Locate the cell with the specified text and output its (X, Y) center coordinate. 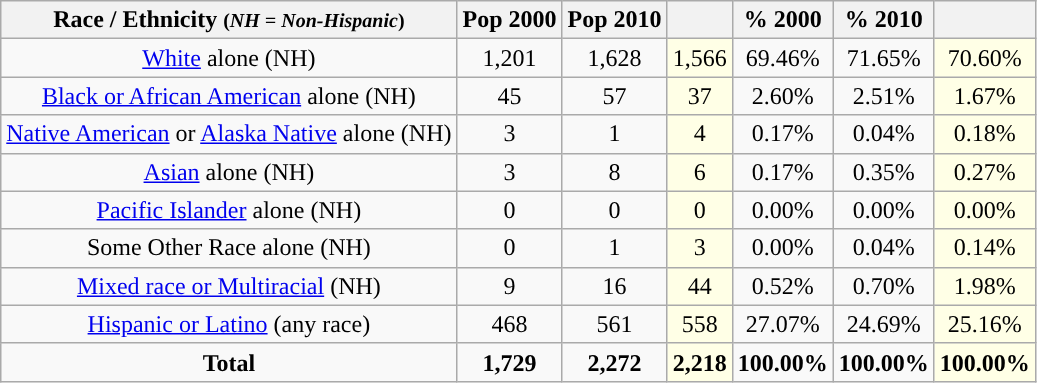
1,566 (700, 58)
45 (510, 96)
1,628 (614, 58)
37 (700, 96)
24.69% (884, 324)
Hispanic or Latino (any race) (229, 324)
2,272 (614, 362)
1,729 (510, 362)
558 (700, 324)
57 (614, 96)
2,218 (700, 362)
71.65% (884, 58)
Pop 2000 (510, 20)
Asian alone (NH) (229, 172)
468 (510, 324)
44 (700, 286)
White alone (NH) (229, 58)
Pacific Islander alone (NH) (229, 210)
0.27% (984, 172)
4 (700, 134)
2.60% (782, 96)
8 (614, 172)
Race / Ethnicity (NH = Non-Hispanic) (229, 20)
70.60% (984, 58)
561 (614, 324)
0.18% (984, 134)
25.16% (984, 324)
Mixed race or Multiracial (NH) (229, 286)
Native American or Alaska Native alone (NH) (229, 134)
% 2010 (884, 20)
Pop 2010 (614, 20)
0.14% (984, 248)
Some Other Race alone (NH) (229, 248)
0.35% (884, 172)
2.51% (884, 96)
1.98% (984, 286)
6 (700, 172)
16 (614, 286)
% 2000 (782, 20)
9 (510, 286)
1,201 (510, 58)
69.46% (782, 58)
Total (229, 362)
27.07% (782, 324)
Black or African American alone (NH) (229, 96)
0.52% (782, 286)
0.70% (884, 286)
1.67% (984, 96)
